Locate the cell with the specified text and output its (x, y) center coordinate. 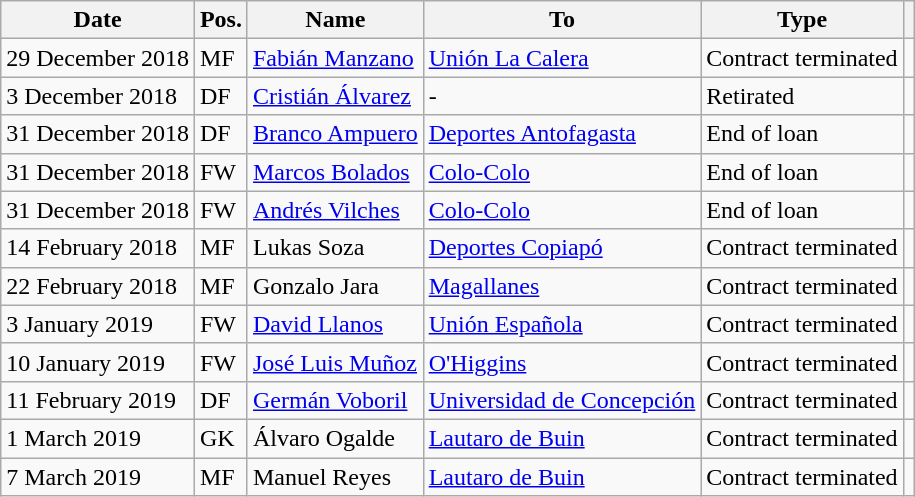
Magallanes (562, 286)
Andrés Vilches (335, 210)
14 February 2018 (98, 248)
3 January 2019 (98, 324)
Cristián Álvarez (335, 96)
O'Higgins (562, 362)
Branco Ampuero (335, 134)
3 December 2018 (98, 96)
Manuel Reyes (335, 477)
David Llanos (335, 324)
Pos. (220, 20)
Fabián Manzano (335, 58)
Deportes Antofagasta (562, 134)
José Luis Muñoz (335, 362)
Universidad de Concepción (562, 400)
7 March 2019 (98, 477)
11 February 2019 (98, 400)
29 December 2018 (98, 58)
Type (802, 20)
Marcos Bolados (335, 172)
Date (98, 20)
22 February 2018 (98, 286)
Name (335, 20)
Gonzalo Jara (335, 286)
Unión La Calera (562, 58)
Unión Española (562, 324)
GK (220, 438)
- (562, 96)
Deportes Copiapó (562, 248)
Lukas Soza (335, 248)
Álvaro Ogalde (335, 438)
10 January 2019 (98, 362)
Germán Voboril (335, 400)
1 March 2019 (98, 438)
Retirated (802, 96)
To (562, 20)
